For the text-containing cell, return its midpoint in (X, Y) coordinate format. 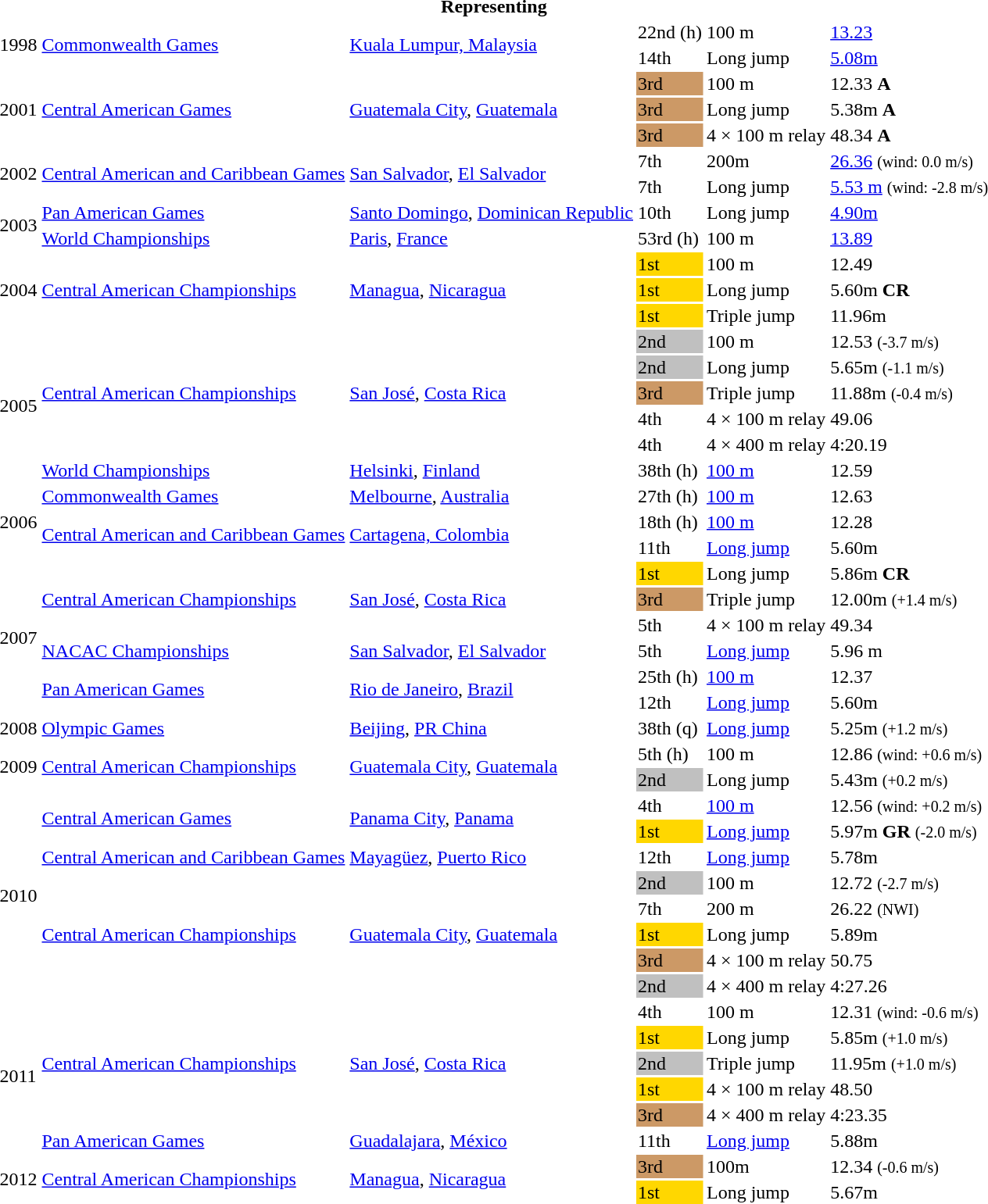
Guadalajara, México (492, 1141)
Paris, France (492, 238)
14th (669, 58)
38th (h) (669, 470)
100m (766, 1166)
53rd (h) (669, 238)
Rio de Janeiro, Brazil (492, 689)
5th (h) (669, 754)
22nd (h) (669, 32)
Melbourne, Australia (492, 496)
NACAC Championships (194, 651)
38th (q) (669, 728)
25th (h) (669, 677)
Olympic Games (194, 728)
Cartagena, Colombia (492, 534)
Santo Domingo, Dominican Republic (492, 213)
27th (h) (669, 496)
200 m (766, 909)
Mayagüez, Puerto Rico (492, 857)
10th (669, 213)
Beijing, PR China (492, 728)
Panama City, Panama (492, 819)
200m (766, 161)
Kuala Lumpur, Malaysia (492, 45)
18th (h) (669, 522)
Helsinki, Finland (492, 470)
